From the cell containing the given text, extract its center point as [x, y] coordinate. 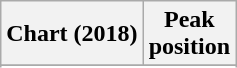
Peakposition [189, 34]
Chart (2018) [72, 34]
